Capture the cell that displays the provided text and extract its (X, Y) central coordinate. 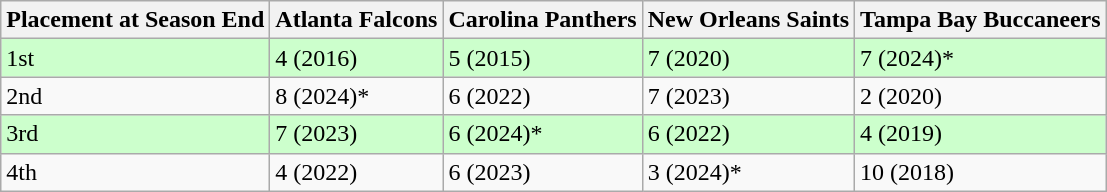
10 (2018) (981, 172)
3 (2024)* (748, 172)
5 (2015) (542, 58)
7 (2020) (748, 58)
Tampa Bay Buccaneers (981, 20)
4 (2019) (981, 134)
Atlanta Falcons (356, 20)
8 (2024)* (356, 96)
Carolina Panthers (542, 20)
2 (2020) (981, 96)
7 (2024)* (981, 58)
6 (2024)* (542, 134)
1st (136, 58)
2nd (136, 96)
3rd (136, 134)
4 (2022) (356, 172)
6 (2023) (542, 172)
4th (136, 172)
4 (2016) (356, 58)
New Orleans Saints (748, 20)
Placement at Season End (136, 20)
